From the cell containing the given text, extract its center point as [x, y] coordinate. 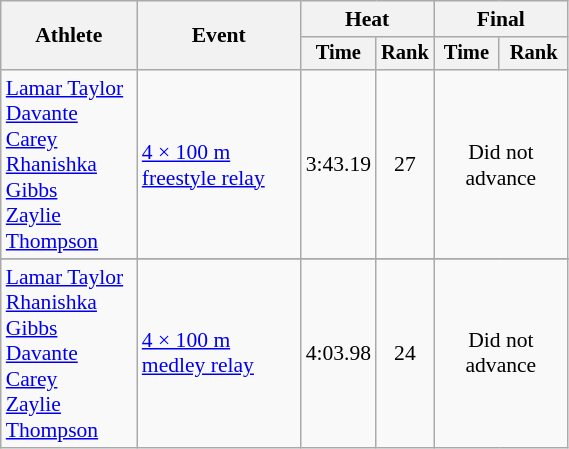
4 × 100 m medley relay [219, 354]
Athlete [69, 36]
27 [405, 164]
Heat [368, 19]
Final [501, 19]
Event [219, 36]
Lamar TaylorDavante CareyRhanishka Gibbs Zaylie Thompson [69, 164]
24 [405, 354]
4 × 100 m freestyle relay [219, 164]
4:03.98 [338, 354]
3:43.19 [338, 164]
Lamar TaylorRhanishka Gibbs Davante Carey Zaylie Thompson [69, 354]
